Search for the cell housing the specified text and yield its [X, Y] center coordinate. 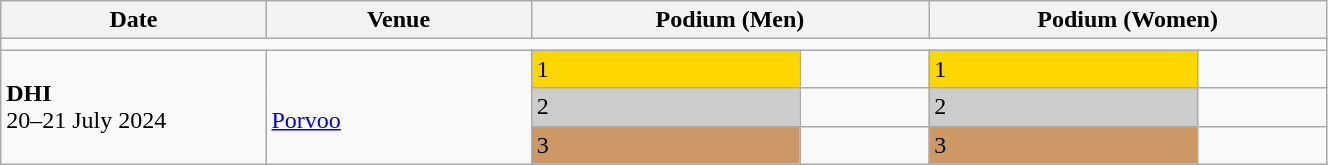
Podium (Women) [1128, 20]
Venue [398, 20]
DHI 20–21 July 2024 [134, 107]
Porvoo [398, 107]
Podium (Men) [730, 20]
Date [134, 20]
